Return [X, Y] of the center of cell containing provided text 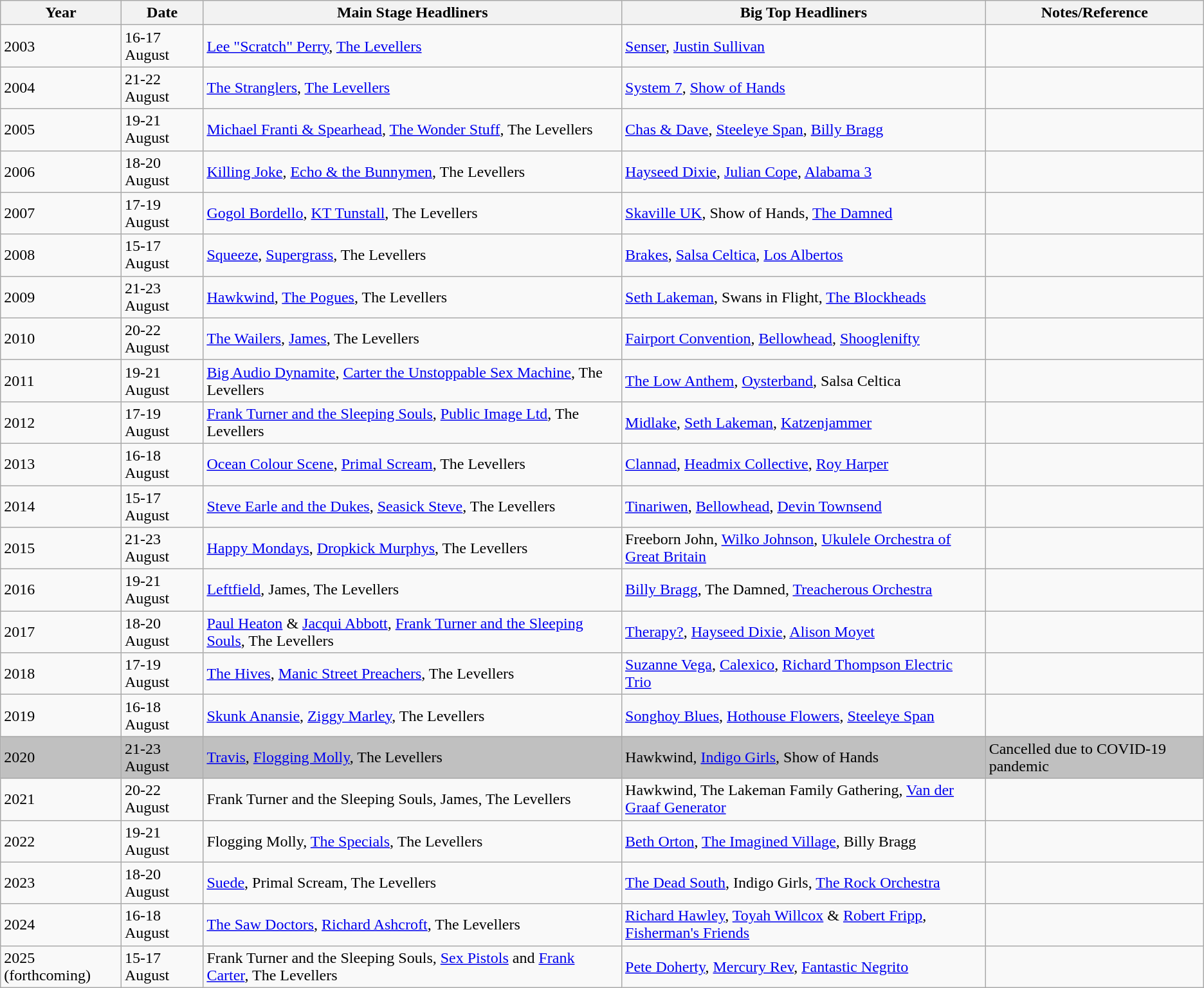
Year [61, 13]
Gogol Bordello, KT Tunstall, The Levellers [413, 214]
2004 [61, 87]
Big Top Headliners [804, 13]
2003 [61, 46]
The Wailers, James, The Levellers [413, 338]
Billy Bragg, The Damned, Treacherous Orchestra [804, 590]
16-17 August [162, 46]
Steve Earle and the Dukes, Seasick Steve, The Levellers [413, 506]
Hawkwind, The Pogues, The Levellers [413, 297]
Date [162, 13]
2011 [61, 381]
Travis, Flogging Molly, The Levellers [413, 758]
Flogging Molly, The Specials, The Levellers [413, 841]
Frank Turner and the Sleeping Souls, Public Image Ltd, The Levellers [413, 422]
Hayseed Dixie, Julian Cope, Alabama 3 [804, 171]
Skunk Anansie, Ziggy Marley, The Levellers [413, 715]
2024 [61, 925]
2013 [61, 464]
2022 [61, 841]
2019 [61, 715]
Frank Turner and the Sleeping Souls, James, The Levellers [413, 799]
Ocean Colour Scene, Primal Scream, The Levellers [413, 464]
2008 [61, 255]
Fairport Convention, Bellowhead, Shooglenifty [804, 338]
Songhoy Blues, Hothouse Flowers, Steeleye Span [804, 715]
The Low Anthem, Oysterband, Salsa Celtica [804, 381]
Leftfield, James, The Levellers [413, 590]
2014 [61, 506]
Seth Lakeman, Swans in Flight, The Blockheads [804, 297]
Main Stage Headliners [413, 13]
2015 [61, 548]
Hawkwind, Indigo Girls, Show of Hands [804, 758]
Frank Turner and the Sleeping Souls, Sex Pistols and Frank Carter, The Levellers [413, 966]
2018 [61, 674]
2012 [61, 422]
Therapy?, Hayseed Dixie, Alison Moyet [804, 632]
21-22 August [162, 87]
2005 [61, 130]
2010 [61, 338]
Cancelled due to COVID-19 pandemic [1095, 758]
Brakes, Salsa Celtica, Los Albertos [804, 255]
2009 [61, 297]
Tinariwen, Bellowhead, Devin Townsend [804, 506]
Lee "Scratch" Perry, The Levellers [413, 46]
Richard Hawley, Toyah Willcox & Robert Fripp, Fisherman's Friends [804, 925]
2007 [61, 214]
Big Audio Dynamite, Carter the Unstoppable Sex Machine, The Levellers [413, 381]
The Saw Doctors, Richard Ashcroft, The Levellers [413, 925]
Senser, Justin Sullivan [804, 46]
Suzanne Vega, Calexico, Richard Thompson Electric Trio [804, 674]
Skaville UK, Show of Hands, The Damned [804, 214]
2023 [61, 883]
The Stranglers, The Levellers [413, 87]
Notes/Reference [1095, 13]
2017 [61, 632]
Hawkwind, The Lakeman Family Gathering, Van der Graaf Generator [804, 799]
Suede, Primal Scream, The Levellers [413, 883]
2016 [61, 590]
2006 [61, 171]
Paul Heaton & Jacqui Abbott, Frank Turner and the Sleeping Souls, The Levellers [413, 632]
Beth Orton, The Imagined Village, Billy Bragg [804, 841]
The Hives, Manic Street Preachers, The Levellers [413, 674]
Killing Joke, Echo & the Bunnymen, The Levellers [413, 171]
Chas & Dave, Steeleye Span, Billy Bragg [804, 130]
Midlake, Seth Lakeman, Katzenjammer [804, 422]
2021 [61, 799]
Happy Mondays, Dropkick Murphys, The Levellers [413, 548]
2020 [61, 758]
Clannad, Headmix Collective, Roy Harper [804, 464]
Michael Franti & Spearhead, The Wonder Stuff, The Levellers [413, 130]
Pete Doherty, Mercury Rev, Fantastic Negrito [804, 966]
The Dead South, Indigo Girls, The Rock Orchestra [804, 883]
System 7, Show of Hands [804, 87]
2025 (forthcoming) [61, 966]
Squeeze, Supergrass, The Levellers [413, 255]
Freeborn John, Wilko Johnson, Ukulele Orchestra of Great Britain [804, 548]
